Pinpoint the cell where the given text exists, returning its [X, Y] midpoint coordinate. 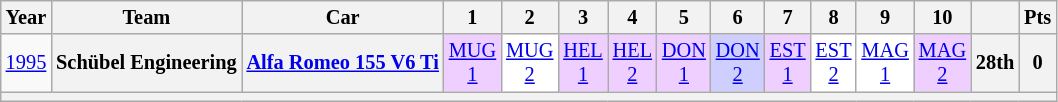
EST1 [788, 63]
Schübel Engineering [146, 63]
9 [884, 17]
1 [472, 17]
6 [738, 17]
EST2 [834, 63]
DON1 [684, 63]
4 [632, 17]
0 [1038, 63]
Year [26, 17]
Pts [1038, 17]
DON2 [738, 63]
7 [788, 17]
Team [146, 17]
MAG1 [884, 63]
1995 [26, 63]
MUG1 [472, 63]
2 [530, 17]
MAG2 [942, 63]
HEL2 [632, 63]
8 [834, 17]
Alfa Romeo 155 V6 Ti [343, 63]
MUG2 [530, 63]
3 [582, 17]
Car [343, 17]
HEL1 [582, 63]
5 [684, 17]
10 [942, 17]
28th [995, 63]
